Pinpoint the cell where the given text exists, returning its [x, y] midpoint coordinate. 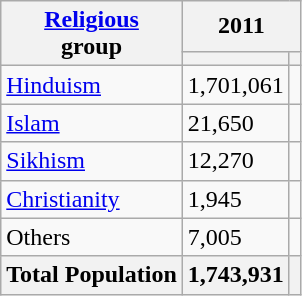
21,650 [236, 123]
Christianity [92, 199]
Hinduism [92, 85]
Islam [92, 123]
Total Population [92, 275]
2011 [241, 26]
7,005 [236, 237]
12,270 [236, 161]
1,701,061 [236, 85]
Religiousgroup [92, 34]
Sikhism [92, 161]
1,743,931 [236, 275]
Others [92, 237]
1,945 [236, 199]
